Determine the [x, y] coordinate at the center of the cell enclosing the given text.  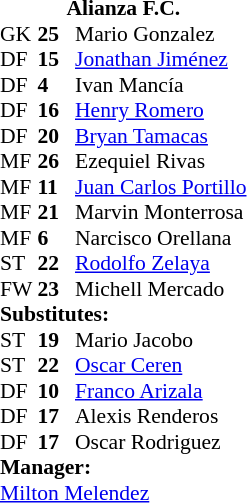
Juan Carlos Portillo [160, 186]
Manager: [123, 467]
20 [57, 135]
10 [57, 390]
Ezequiel Rivas [160, 161]
Oscar Ceren [160, 365]
16 [57, 110]
4 [57, 84]
11 [57, 186]
Narcisco Orellana [160, 237]
Marvin Monterrosa [160, 212]
25 [57, 33]
Bryan Tamacas [160, 135]
23 [57, 288]
GK [19, 33]
Mario Jacobo [160, 339]
Ivan Mancía [160, 84]
Henry Romero [160, 110]
Oscar Rodriguez [160, 441]
Rodolfo Zelaya [160, 263]
Alexis Renderos [160, 416]
Mario Gonzalez [160, 33]
26 [57, 161]
Substitutes: [123, 314]
6 [57, 237]
FW [19, 288]
Franco Arizala [160, 390]
19 [57, 339]
Michell Mercado [160, 288]
Jonathan Jiménez [160, 59]
15 [57, 59]
21 [57, 212]
